Locate the cell with the specified text and output its (x, y) center coordinate. 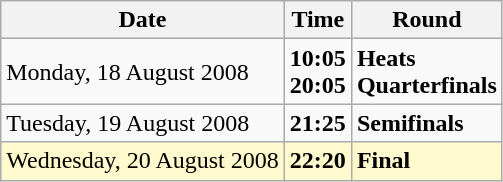
Date (143, 20)
22:20 (318, 161)
Wednesday, 20 August 2008 (143, 161)
10:0520:05 (318, 72)
21:25 (318, 123)
Final (426, 161)
Round (426, 20)
Tuesday, 19 August 2008 (143, 123)
HeatsQuarterfinals (426, 72)
Semifinals (426, 123)
Time (318, 20)
Monday, 18 August 2008 (143, 72)
